Return the (X, Y) coordinate for the center point of the cell that contains the specified text.  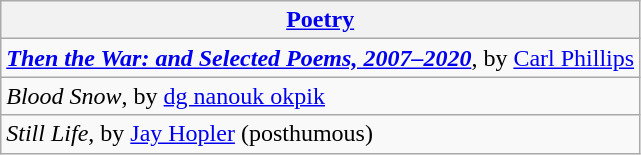
Poetry (320, 20)
Then the War: and Selected Poems, 2007–2020, by Carl Phillips (320, 58)
Still Life, by Jay Hopler (posthumous) (320, 134)
Blood Snow, by dg nanouk okpik (320, 96)
